Extract the (X, Y) coordinate from the center of the cell holding the provided text.  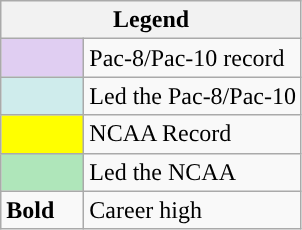
Bold (42, 210)
Career high (193, 210)
Legend (152, 20)
Led the NCAA (193, 172)
Led the Pac-8/Pac-10 (193, 96)
NCAA Record (193, 134)
Pac-8/Pac-10 record (193, 58)
